Find where the given text appears and provide that cell's center as (X, Y) coordinate. 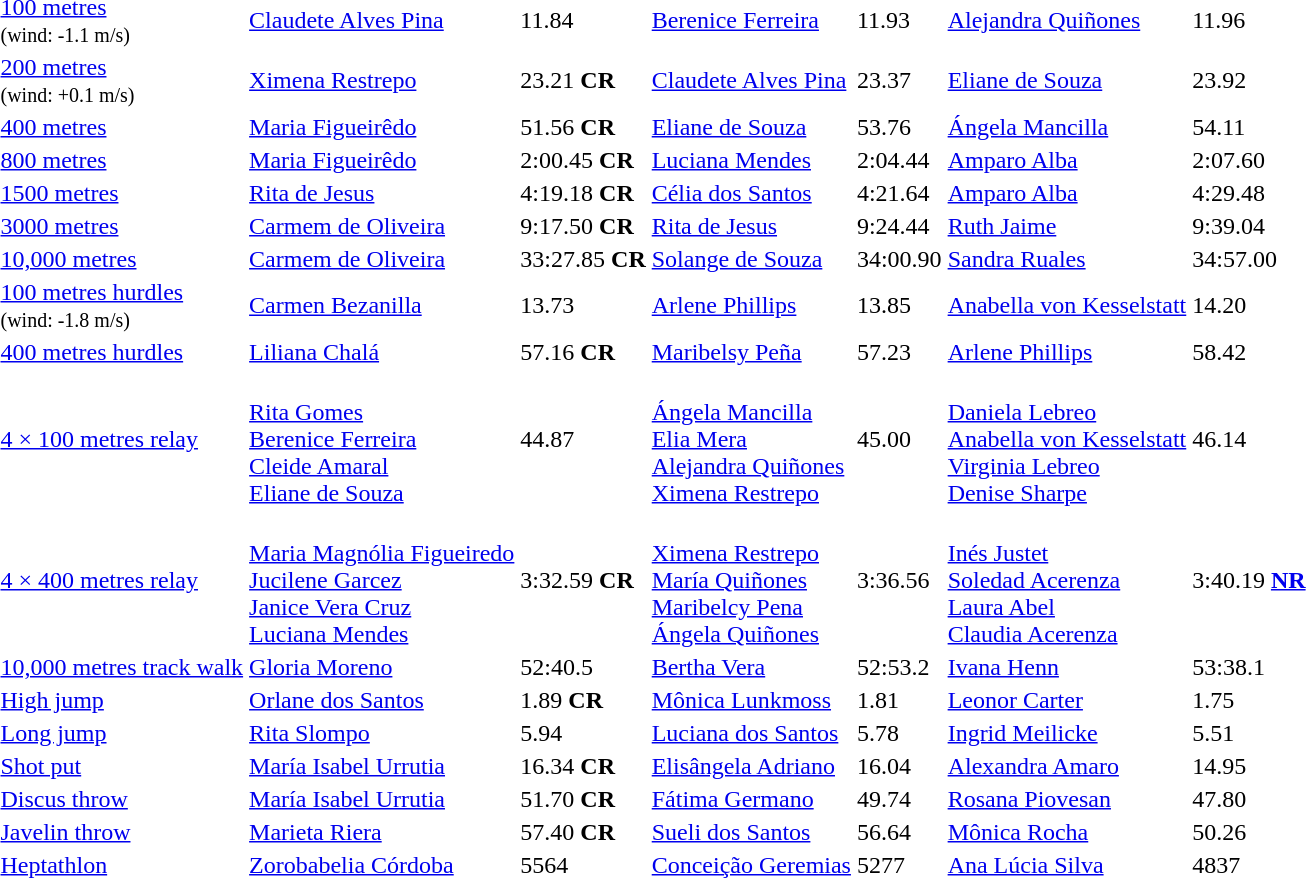
51.70 CR (583, 799)
2:00.45 CR (583, 160)
45.00 (899, 439)
Ángela Mancilla (1067, 127)
Mônica Rocha (1067, 832)
57.40 CR (583, 832)
34:00.90 (899, 259)
3:32.59 CR (583, 580)
Gloria Moreno (382, 667)
33:27.85 CR (583, 259)
1.81 (899, 700)
57.16 CR (583, 352)
49.74 (899, 799)
52:40.5 (583, 667)
9:17.50 CR (583, 226)
Ingrid Meilicke (1067, 733)
Leonor Carter (1067, 700)
52:53.2 (899, 667)
Inés JustetSoledad AcerenzaLaura AbelClaudia Acerenza (1067, 580)
4:19.18 CR (583, 193)
Mônica Lunkmoss (751, 700)
Maribelsy Peña (751, 352)
Ximena RestrepoMaría QuiñonesMaribelcy PenaÁngela Quiñones (751, 580)
3:36.56 (899, 580)
5.78 (899, 733)
Maria Magnólia FigueiredoJucilene GarcezJanice Vera CruzLuciana Mendes (382, 580)
16.34 CR (583, 766)
Solange de Souza (751, 259)
Ángela MancillaElia MeraAlejandra QuiñonesXimena Restrepo (751, 439)
Orlane dos Santos (382, 700)
Rita Slompo (382, 733)
Sueli dos Santos (751, 832)
57.23 (899, 352)
Liliana Chalá (382, 352)
Fátima Germano (751, 799)
Carmen Bezanilla (382, 306)
Rita GomesBerenice FerreiraCleide AmaralEliane de Souza (382, 439)
1.89 CR (583, 700)
16.04 (899, 766)
13.73 (583, 306)
Ruth Jaime (1067, 226)
Luciana Mendes (751, 160)
44.87 (583, 439)
4:21.64 (899, 193)
Alexandra Amaro (1067, 766)
Claudete Alves Pina (751, 80)
Célia dos Santos (751, 193)
23.21 CR (583, 80)
Anabella von Kesselstatt (1067, 306)
5.94 (583, 733)
56.64 (899, 832)
Daniela LebreoAnabella von KesselstattVirginia LebreoDenise Sharpe (1067, 439)
Sandra Ruales (1067, 259)
23.37 (899, 80)
2:04.44 (899, 160)
Bertha Vera (751, 667)
Ximena Restrepo (382, 80)
9:24.44 (899, 226)
53.76 (899, 127)
Ivana Henn (1067, 667)
Luciana dos Santos (751, 733)
Elisângela Adriano (751, 766)
51.56 CR (583, 127)
13.85 (899, 306)
Marieta Riera (382, 832)
Rosana Piovesan (1067, 799)
